Scan for the cell matching the given text and deliver its [x, y] coordinate at center. 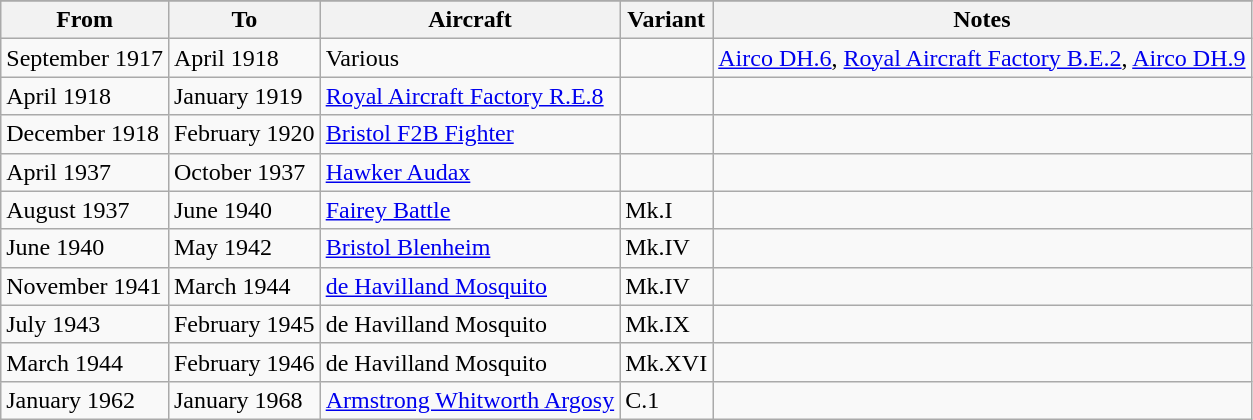
January 1962 [85, 400]
Aircraft [470, 20]
C.1 [666, 400]
Royal Aircraft Factory R.E.8 [470, 96]
February 1946 [244, 362]
November 1941 [85, 286]
Armstrong Whitworth Argosy [470, 400]
To [244, 20]
January 1968 [244, 400]
August 1937 [85, 210]
Fairey Battle [470, 210]
May 1942 [244, 248]
Mk.I [666, 210]
Various [470, 58]
Notes [982, 20]
January 1919 [244, 96]
Hawker Audax [470, 172]
Bristol Blenheim [470, 248]
Mk.IX [666, 324]
Airco DH.6, Royal Aircraft Factory B.E.2, Airco DH.9 [982, 58]
July 1943 [85, 324]
From [85, 20]
February 1945 [244, 324]
Mk.XVI [666, 362]
Bristol F2B Fighter [470, 134]
December 1918 [85, 134]
Variant [666, 20]
April 1937 [85, 172]
February 1920 [244, 134]
September 1917 [85, 58]
October 1937 [244, 172]
